Return the (x, y) coordinate for the center point of the cell that contains the specified text.  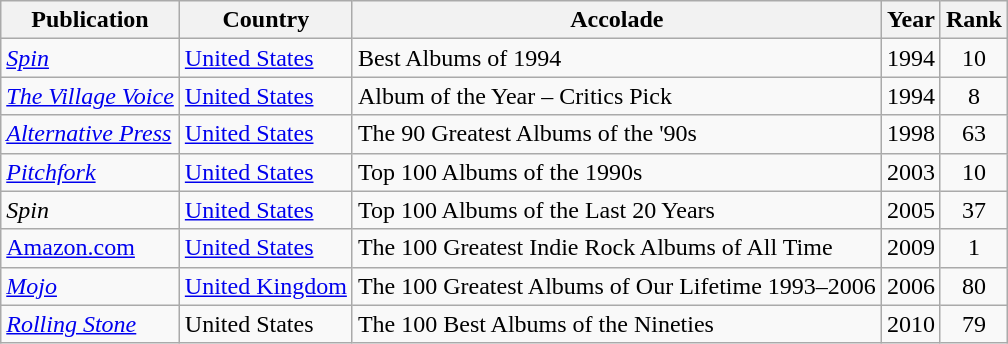
1 (974, 248)
Mojo (90, 286)
80 (974, 286)
Best Albums of 1994 (616, 58)
Rank (974, 20)
Year (910, 20)
Pitchfork (90, 172)
Rolling Stone (90, 324)
79 (974, 324)
The Village Voice (90, 96)
63 (974, 134)
The 100 Best Albums of the Nineties (616, 324)
2005 (910, 210)
United Kingdom (266, 286)
Album of the Year – Critics Pick (616, 96)
2006 (910, 286)
The 100 Greatest Indie Rock Albums of All Time (616, 248)
1998 (910, 134)
Country (266, 20)
Alternative Press (90, 134)
2009 (910, 248)
Publication (90, 20)
37 (974, 210)
Amazon.com (90, 248)
2003 (910, 172)
Top 100 Albums of the 1990s (616, 172)
2010 (910, 324)
The 100 Greatest Albums of Our Lifetime 1993–2006 (616, 286)
Accolade (616, 20)
8 (974, 96)
The 90 Greatest Albums of the '90s (616, 134)
Top 100 Albums of the Last 20 Years (616, 210)
